Return the [X, Y] coordinate for the center point of the cell that contains the specified text.  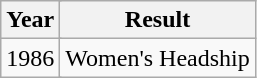
1986 [30, 58]
Result [158, 20]
Women's Headship [158, 58]
Year [30, 20]
